Return the (X, Y) coordinate for the center point of the cell that contains the specified text.  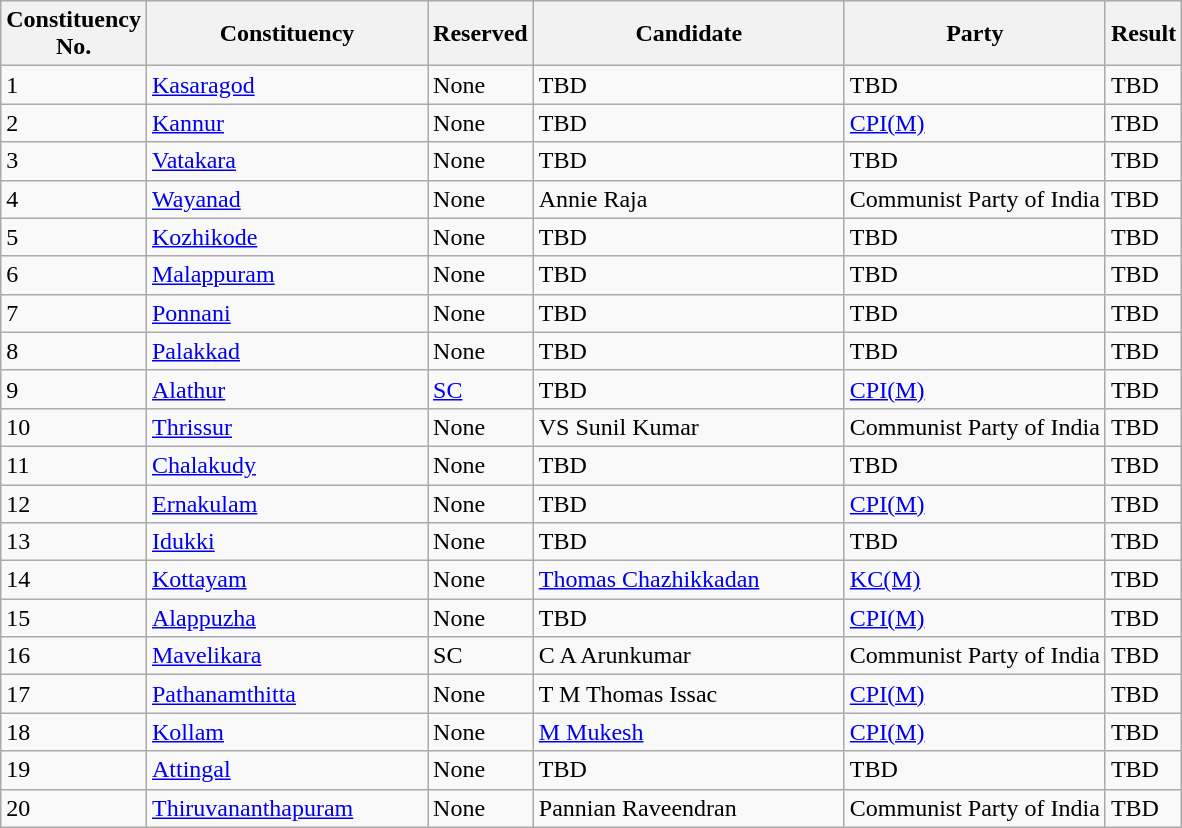
Malappuram (286, 275)
Kottayam (286, 580)
Constituency No. (74, 34)
Wayanad (286, 199)
1 (74, 85)
Mavelikara (286, 656)
VS Sunil Kumar (688, 427)
12 (74, 503)
18 (74, 732)
16 (74, 656)
Reserved (481, 34)
Thiruvananthapuram (286, 808)
T M Thomas Issac (688, 694)
Result (1143, 34)
15 (74, 618)
Alathur (286, 389)
Palakkad (286, 351)
8 (74, 351)
Kasaragod (286, 85)
13 (74, 542)
11 (74, 465)
Annie Raja (688, 199)
Candidate (688, 34)
4 (74, 199)
Vatakara (286, 161)
5 (74, 237)
Kannur (286, 123)
Ponnani (286, 313)
KC(M) (974, 580)
17 (74, 694)
14 (74, 580)
Thomas Chazhikkadan (688, 580)
20 (74, 808)
Ernakulam (286, 503)
2 (74, 123)
Party (974, 34)
Attingal (286, 770)
Chalakudy (286, 465)
Kollam (286, 732)
3 (74, 161)
Pathanamthitta (286, 694)
7 (74, 313)
9 (74, 389)
M Mukesh (688, 732)
Constituency (286, 34)
Pannian Raveendran (688, 808)
6 (74, 275)
Kozhikode (286, 237)
Thrissur (286, 427)
19 (74, 770)
Idukki (286, 542)
10 (74, 427)
Alappuzha (286, 618)
C A Arunkumar (688, 656)
